For the text-containing cell, return its midpoint in (X, Y) coordinate format. 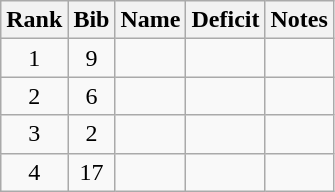
3 (34, 134)
1 (34, 58)
9 (92, 58)
Notes (299, 20)
17 (92, 172)
6 (92, 96)
Rank (34, 20)
Name (150, 20)
Bib (92, 20)
Deficit (226, 20)
4 (34, 172)
